Determine the (X, Y) coordinate at the center of the cell enclosing the given text.  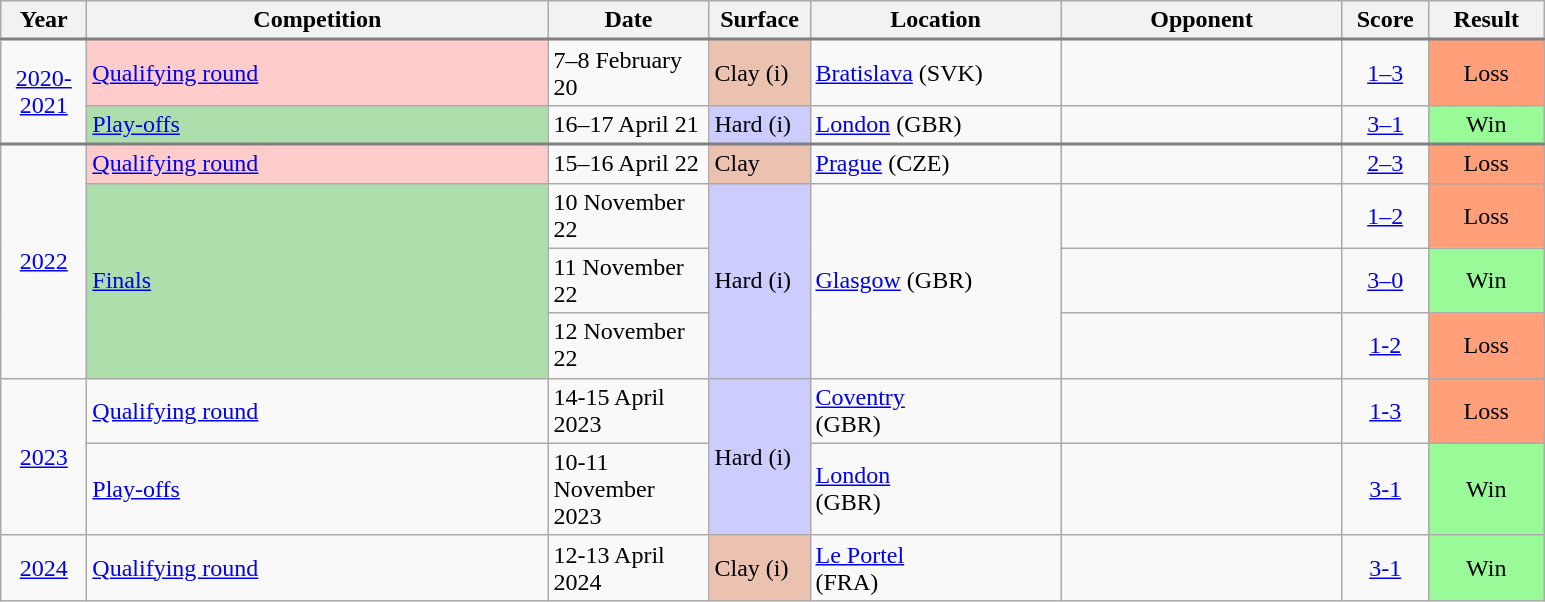
Coventry(GBR) (936, 410)
1–3 (1385, 73)
11 November 22 (628, 280)
15–16 April 22 (628, 164)
Glasgow (GBR) (936, 280)
2–3 (1385, 164)
2024 (44, 568)
7–8 February 20 (628, 73)
Year (44, 20)
London (GBR) (936, 124)
1-3 (1385, 410)
Bratislava (SVK) (936, 73)
Surface (760, 20)
Clay (760, 164)
Opponent (1202, 20)
Le Portel(FRA) (936, 568)
12 November 22 (628, 346)
London(GBR) (936, 489)
1–2 (1385, 216)
2020-2021 (44, 92)
16–17 April 21 (628, 124)
2023 (44, 456)
Finals (318, 280)
Score (1385, 20)
12-13 April 2024 (628, 568)
Date (628, 20)
Location (936, 20)
14-15 April 2023 (628, 410)
Competition (318, 20)
10 November 22 (628, 216)
Result (1486, 20)
1-2 (1385, 346)
3–0 (1385, 280)
10-11 November 2023 (628, 489)
Prague (CZE) (936, 164)
3–1 (1385, 124)
2022 (44, 261)
